Detect which cell encompasses the target text, then output its (x, y) center coordinate. 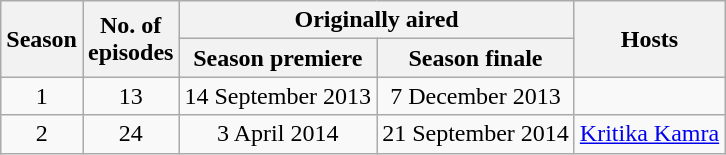
Kritika Kamra (649, 134)
2 (42, 134)
13 (130, 96)
24 (130, 134)
Season premiere (278, 58)
7 December 2013 (476, 96)
1 (42, 96)
3 April 2014 (278, 134)
Season finale (476, 58)
14 September 2013 (278, 96)
Season (42, 39)
21 September 2014 (476, 134)
Hosts (649, 39)
No. ofepisodes (130, 39)
Originally aired (376, 20)
